Extract the (x, y) coordinate from the center of the cell holding the provided text.  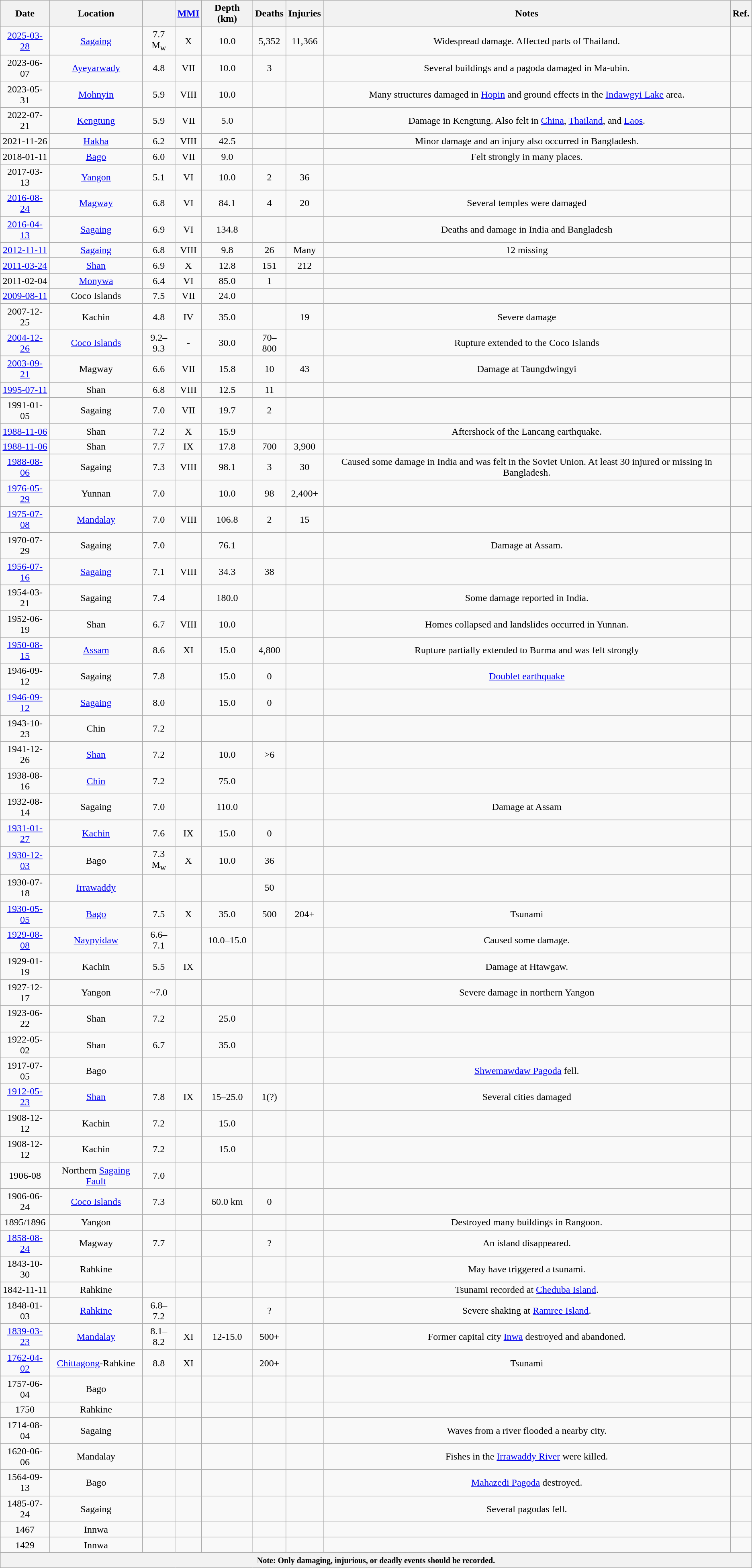
2016-04-13 (25, 230)
Ayeyarwady (96, 68)
204+ (304, 914)
12.5 (227, 390)
Assam (96, 650)
10.0–15.0 (227, 940)
Mohnyin (96, 94)
Fishes in the Irrawaddy River were killed. (527, 1457)
70–800 (269, 343)
25.0 (227, 1019)
Severe damage (527, 317)
1842-11-11 (25, 1290)
1839-03-23 (25, 1337)
1750 (25, 1410)
38 (269, 572)
Many structures damaged in Hopin and ground effects in the Indawgyi Lake area. (527, 94)
19.7 (227, 411)
1938-08-16 (25, 781)
Rupture partially extended to Burma and was felt strongly (527, 650)
1929-01-19 (25, 967)
15–25.0 (227, 1097)
Monywa (96, 281)
>6 (269, 754)
1757-06-04 (25, 1389)
15 (304, 519)
8.1–8.2 (159, 1337)
May have triggered a tsunami. (527, 1270)
8.8 (159, 1363)
1931-01-27 (25, 833)
Damage in Kengtung. Also felt in China, Thailand, and Laos. (527, 121)
Aftershock of the Lancang earthquake. (527, 431)
Homes collapsed and landslides occurred in Yunnan. (527, 624)
212 (304, 266)
12 missing (527, 250)
6.0 (159, 156)
1943-10-23 (25, 729)
Kengtung (96, 121)
Some damage reported in India. (527, 598)
10 (269, 369)
Shwemawdaw Pagoda fell. (527, 1071)
1923-06-22 (25, 1019)
Severe damage in northern Yangon (527, 992)
34.3 (227, 572)
An island disappeared. (527, 1243)
9.0 (227, 156)
2004-12-26 (25, 343)
6.6–7.1 (159, 940)
7.7 Mw (159, 41)
7.3 Mw (159, 861)
5,352 (269, 41)
- (188, 343)
75.0 (227, 781)
Widespread damage. Affected parts of Thailand. (527, 41)
Mahazedi Pagoda destroyed. (527, 1482)
Several buildings and a pagoda damaged in Ma-ubin. (527, 68)
700 (269, 446)
8.6 (159, 650)
1954-03-21 (25, 598)
Many (304, 250)
MMI (188, 14)
2017-03-13 (25, 177)
2012-11-11 (25, 250)
11 (269, 390)
2023-06-07 (25, 68)
200+ (269, 1363)
Damage at Taungdwingyi (527, 369)
1930-05-05 (25, 914)
24.0 (227, 296)
500 (269, 914)
30.0 (227, 343)
4 (269, 203)
1714-08-04 (25, 1430)
Damage at Assam. (527, 546)
11,366 (304, 41)
26 (269, 250)
1620-06-06 (25, 1457)
Rupture extended to the Coco Islands (527, 343)
30 (304, 467)
Several cities damaged (527, 1097)
6.4 (159, 281)
1976-05-29 (25, 493)
1906-06-24 (25, 1201)
1995-07-11 (25, 390)
Note: Only damaging, injurious, or deadly events should be recorded. (376, 1560)
1930-07-18 (25, 888)
Depth (km) (227, 14)
Naypyidaw (96, 940)
2009-08-11 (25, 296)
Waves from a river flooded a nearby city. (527, 1430)
6.6 (159, 369)
Damage at Assam (527, 807)
1(?) (269, 1097)
2025-03-28 (25, 41)
1932-08-14 (25, 807)
1467 (25, 1529)
76.1 (227, 546)
Location (96, 14)
19 (304, 317)
12-15.0 (227, 1337)
Destroyed many buildings in Rangoon. (527, 1222)
Yunnan (96, 493)
1843-10-30 (25, 1270)
2,400+ (304, 493)
5.5 (159, 967)
50 (269, 888)
1922-05-02 (25, 1045)
1952-06-19 (25, 624)
1564-09-13 (25, 1482)
1988-08-06 (25, 467)
Chittagong-Rahkine (96, 1363)
1950-08-15 (25, 650)
5.0 (227, 121)
Tsunami recorded at Cheduba Island. (527, 1290)
1917-07-05 (25, 1071)
Deaths (269, 14)
180.0 (227, 598)
60.0 km (227, 1201)
98 (269, 493)
12.8 (227, 266)
110.0 (227, 807)
Doublet earthquake (527, 677)
1912-05-23 (25, 1097)
4,800 (269, 650)
1 (269, 281)
7.1 (159, 572)
Severe shaking at Ramree Island. (527, 1310)
134.8 (227, 230)
20 (304, 203)
Minor damage and an injury also occurred in Bangladesh. (527, 141)
2022-07-21 (25, 121)
9.2–9.3 (159, 343)
1975-07-08 (25, 519)
42.5 (227, 141)
7.6 (159, 833)
15.9 (227, 431)
2016-08-24 (25, 203)
Several temples were damaged (527, 203)
1941-12-26 (25, 754)
1970-07-29 (25, 546)
2021-11-26 (25, 141)
6.2 (159, 141)
1485-07-24 (25, 1509)
15.8 (227, 369)
Hakha (96, 141)
1991-01-05 (25, 411)
151 (269, 266)
Caused some damage. (527, 940)
17.8 (227, 446)
3,900 (304, 446)
~7.0 (159, 992)
84.1 (227, 203)
106.8 (227, 519)
1930-12-03 (25, 861)
Damage at Htawgaw. (527, 967)
85.0 (227, 281)
Northern Sagaing Fault (96, 1175)
1858-08-24 (25, 1243)
Felt strongly in many places. (527, 156)
1927-12-17 (25, 992)
Caused some damage in India and was felt in the Soviet Union. At least 30 injured or missing in Bangladesh. (527, 467)
Several pagodas fell. (527, 1509)
1906-08 (25, 1175)
9.8 (227, 250)
6.8–7.2 (159, 1310)
2003-09-21 (25, 369)
Deaths and damage in India and Bangladesh (527, 230)
2018-01-11 (25, 156)
1895/1896 (25, 1222)
IV (188, 317)
Irrawaddy (96, 888)
Injuries (304, 14)
2007-12-25 (25, 317)
2023-05-31 (25, 94)
1929-08-08 (25, 940)
Former capital city Inwa destroyed and abandoned. (527, 1337)
1762-04-02 (25, 1363)
Ref. (741, 14)
Date (25, 14)
2011-02-04 (25, 281)
2011-03-24 (25, 266)
Notes (527, 14)
1956-07-16 (25, 572)
7.4 (159, 598)
8.0 (159, 702)
1429 (25, 1545)
500+ (269, 1337)
5.1 (159, 177)
43 (304, 369)
98.1 (227, 467)
1848-01-03 (25, 1310)
